Return the (x, y) coordinate for the center point of the cell that contains the specified text.  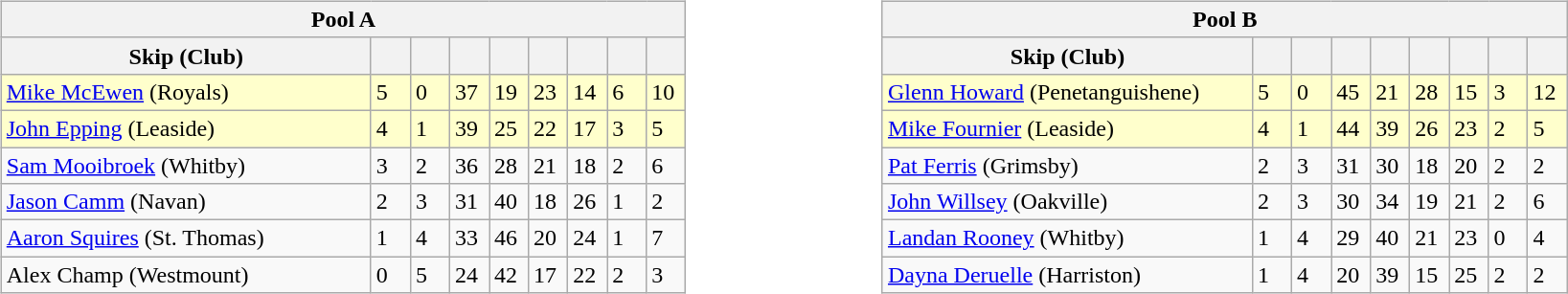
42 (508, 275)
46 (508, 238)
29 (1351, 238)
Pat Ferris (Grimsby) (1067, 166)
Mike Fournier (Leaside) (1067, 128)
John Willsey (Oakville) (1067, 202)
Landan Rooney (Whitby) (1067, 238)
Sam Mooibroek (Whitby) (186, 166)
33 (469, 238)
45 (1351, 92)
37 (469, 92)
Pool A (343, 19)
12 (1548, 92)
44 (1351, 128)
10 (667, 92)
14 (588, 92)
Aaron Squires (St. Thomas) (186, 238)
Pool B (1224, 19)
36 (469, 166)
Dayna Deruelle (Harriston) (1067, 275)
34 (1391, 202)
John Epping (Leaside) (186, 128)
Mike McEwen (Royals) (186, 92)
Glenn Howard (Penetanguishene) (1067, 92)
Jason Camm (Navan) (186, 202)
7 (667, 238)
Alex Champ (Westmount) (186, 275)
